Search for the cell housing the specified text and yield its (X, Y) center coordinate. 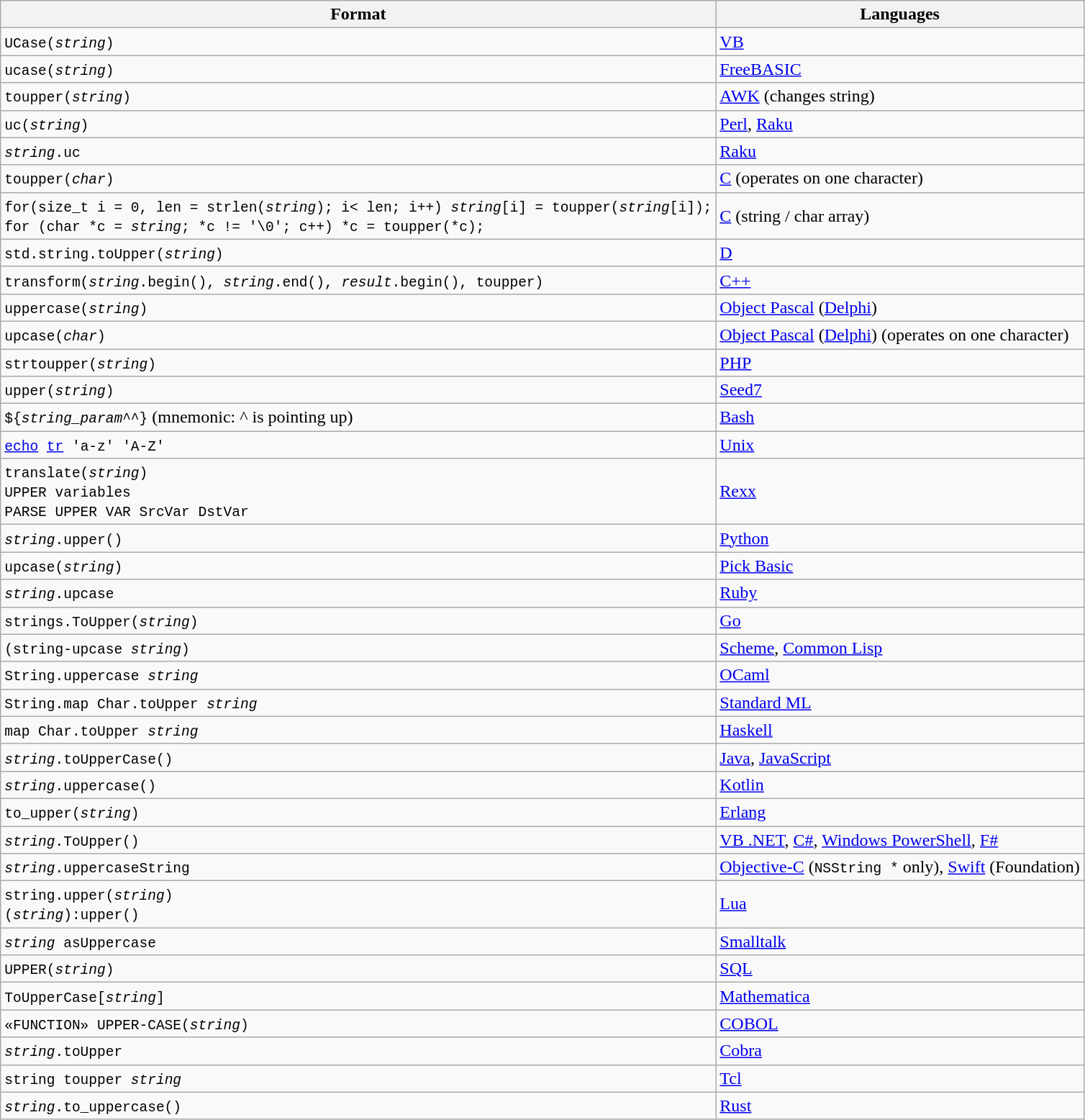
Haskell (899, 730)
Go (899, 620)
upcase(string) (358, 566)
Objective-C (NSString * only), Swift (Foundation) (899, 867)
Bash (899, 417)
string.upcase (358, 593)
string toupper string (358, 1078)
strtoupper(string) (358, 362)
C++ (899, 280)
COBOL (899, 1024)
Object Pascal (Delphi) (899, 307)
Lua (899, 904)
Seed7 (899, 390)
Rexx (899, 492)
Ruby (899, 593)
Kotlin (899, 785)
VB (899, 42)
«FUNCTION» UPPER-CASE(string) (358, 1024)
PHP (899, 362)
String.uppercase string (358, 675)
Cobra (899, 1051)
Pick Basic (899, 566)
Rust (899, 1106)
std.string.toUpper(string) (358, 253)
${string_param^^} (mnemonic: ^ is pointing up) (358, 417)
UCase(string) (358, 42)
FreeBASIC (899, 69)
string.to_uppercase() (358, 1106)
string.uppercase() (358, 785)
Perl, Raku (899, 124)
Languages (899, 14)
for(size_t i = 0, len = strlen(string); i< len; i++) string[i] = toupper(string[i]);for (char *c = string; *c != '\0'; c++) *c = toupper(*c); (358, 216)
ToUpperCase[string] (358, 996)
(string-upcase string) (358, 648)
ucase(string) (358, 69)
Smalltalk (899, 941)
string.upper() (358, 538)
upper(string) (358, 390)
string.ToUpper() (358, 840)
uc(string) (358, 124)
OCaml (899, 675)
SQL (899, 969)
strings.ToUpper(string) (358, 620)
Erlang (899, 812)
Raku (899, 151)
map Char.toUpper string (358, 730)
C (operates on one character) (899, 179)
upcase(char) (358, 335)
transform(string.begin(), string.end(), result.begin(), toupper) (358, 280)
C (string / char array) (899, 216)
Unix (899, 445)
Object Pascal (Delphi) (operates on one character) (899, 335)
string.uppercaseString (358, 867)
uppercase(string) (358, 307)
toupper(string) (358, 96)
Format (358, 14)
AWK (changes string) (899, 96)
Python (899, 538)
string.toUpperCase() (358, 757)
String.map Char.toUpper string (358, 703)
string asUppercase (358, 941)
Mathematica (899, 996)
string.toUpper (358, 1051)
string.uc (358, 151)
toupper(char) (358, 179)
string.upper(string)(string):upper() (358, 904)
Scheme, Common Lisp (899, 648)
to_upper(string) (358, 812)
Java, JavaScript (899, 757)
translate(string)UPPER variablesPARSE UPPER VAR SrcVar DstVar (358, 492)
VB .NET, C#, Windows PowerShell, F# (899, 840)
UPPER(string) (358, 969)
Standard ML (899, 703)
Tcl (899, 1078)
D (899, 253)
echo tr 'a-z' 'A-Z' (358, 445)
